From the cell containing the given text, extract its center point as [x, y] coordinate. 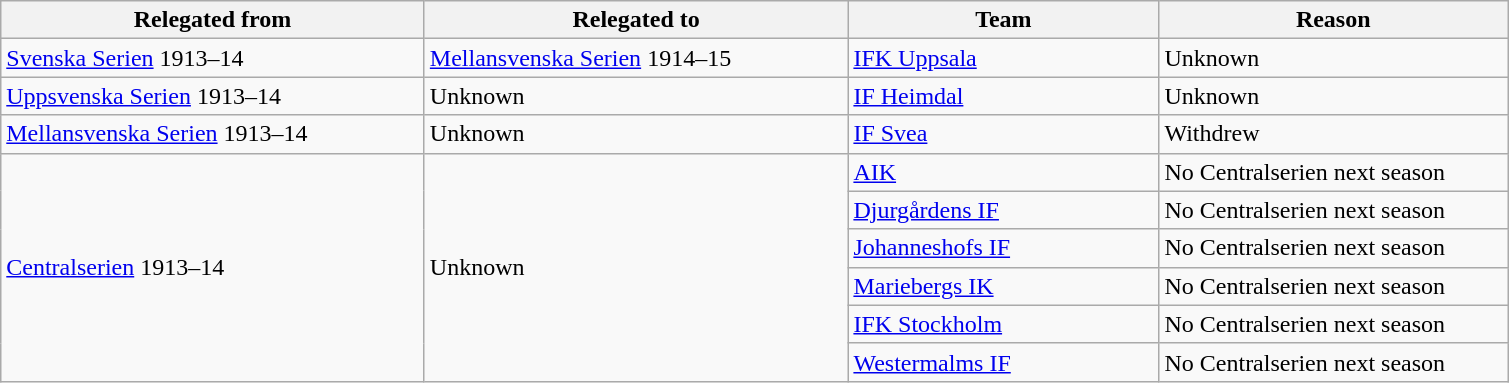
Johanneshofs IF [1004, 248]
Relegated to [636, 20]
IF Heimdal [1004, 96]
Reason [1334, 20]
IF Svea [1004, 134]
Mellansvenska Serien 1913–14 [213, 134]
IFK Stockholm [1004, 324]
Svenska Serien 1913–14 [213, 58]
Team [1004, 20]
IFK Uppsala [1004, 58]
Relegated from [213, 20]
Centralserien 1913–14 [213, 267]
Withdrew [1334, 134]
Mellansvenska Serien 1914–15 [636, 58]
Djurgårdens IF [1004, 210]
Uppsvenska Serien 1913–14 [213, 96]
AIK [1004, 172]
Mariebergs IK [1004, 286]
Westermalms IF [1004, 362]
